Detect which cell encompasses the target text, then output its [x, y] center coordinate. 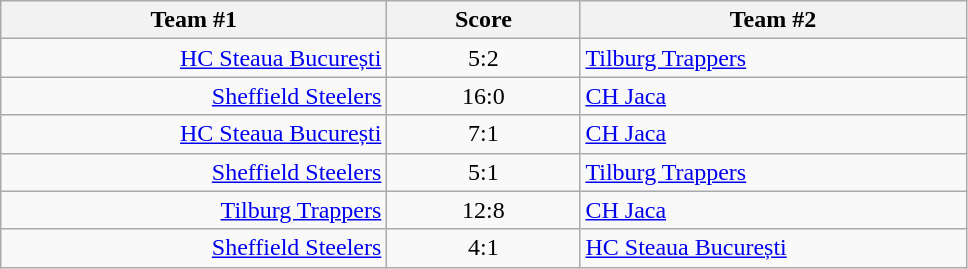
Team #2 [773, 20]
7:1 [484, 134]
16:0 [484, 96]
5:1 [484, 172]
12:8 [484, 210]
4:1 [484, 248]
5:2 [484, 58]
Team #1 [194, 20]
Score [484, 20]
